Detect which cell encompasses the target text, then output its [x, y] center coordinate. 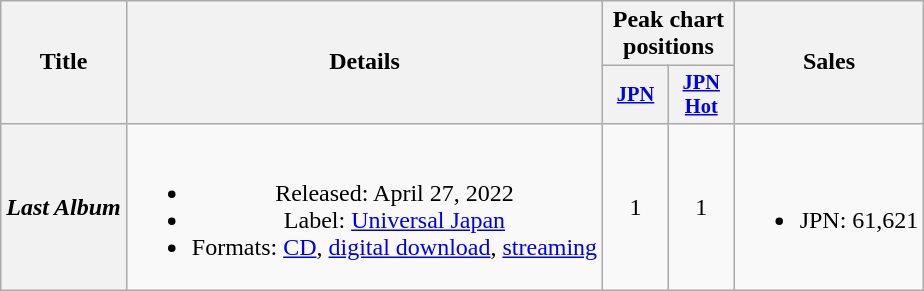
Released: April 27, 2022Label: Universal JapanFormats: CD, digital download, streaming [364, 206]
JPN [636, 95]
JPNHot [701, 95]
Details [364, 62]
Sales [829, 62]
JPN: 61,621 [829, 206]
Title [64, 62]
Peak chart positions [668, 34]
Last Album [64, 206]
